Detect which cell encompasses the target text, then output its (X, Y) center coordinate. 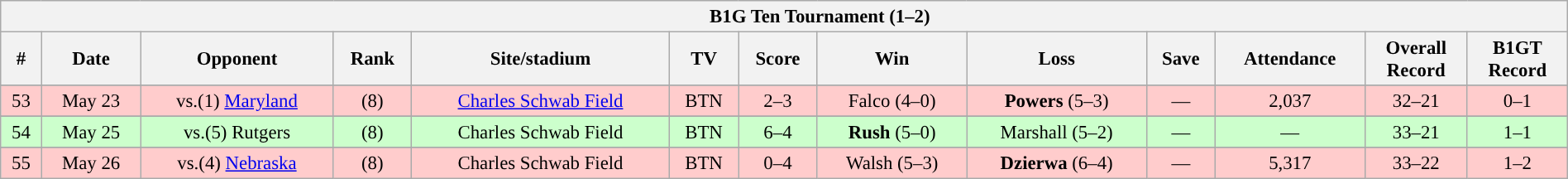
0–4 (778, 163)
Attendance (1290, 58)
Marshall (5–2) (1057, 133)
33–22 (1416, 163)
Score (778, 58)
Loss (1057, 58)
Save (1181, 58)
B1GTRecord (1517, 58)
Powers (5–3) (1057, 101)
May 26 (91, 163)
Opponent (237, 58)
6–4 (778, 133)
Rush (5–0) (892, 133)
OverallRecord (1416, 58)
May 25 (91, 133)
Site/stadium (541, 58)
vs.(5) Rutgers (237, 133)
2–3 (778, 101)
54 (22, 133)
TV (703, 58)
B1G Ten Tournament (1–2) (784, 17)
May 23 (91, 101)
55 (22, 163)
Walsh (5–3) (892, 163)
32–21 (1416, 101)
Date (91, 58)
Rank (372, 58)
Dzierwa (6–4) (1057, 163)
# (22, 58)
1–1 (1517, 133)
5,317 (1290, 163)
2,037 (1290, 101)
Falco (4–0) (892, 101)
1–2 (1517, 163)
vs.(4) Nebraska (237, 163)
0–1 (1517, 101)
53 (22, 101)
33–21 (1416, 133)
Win (892, 58)
vs.(1) Maryland (237, 101)
